Return the (X, Y) coordinate for the center point of the cell that contains the specified text.  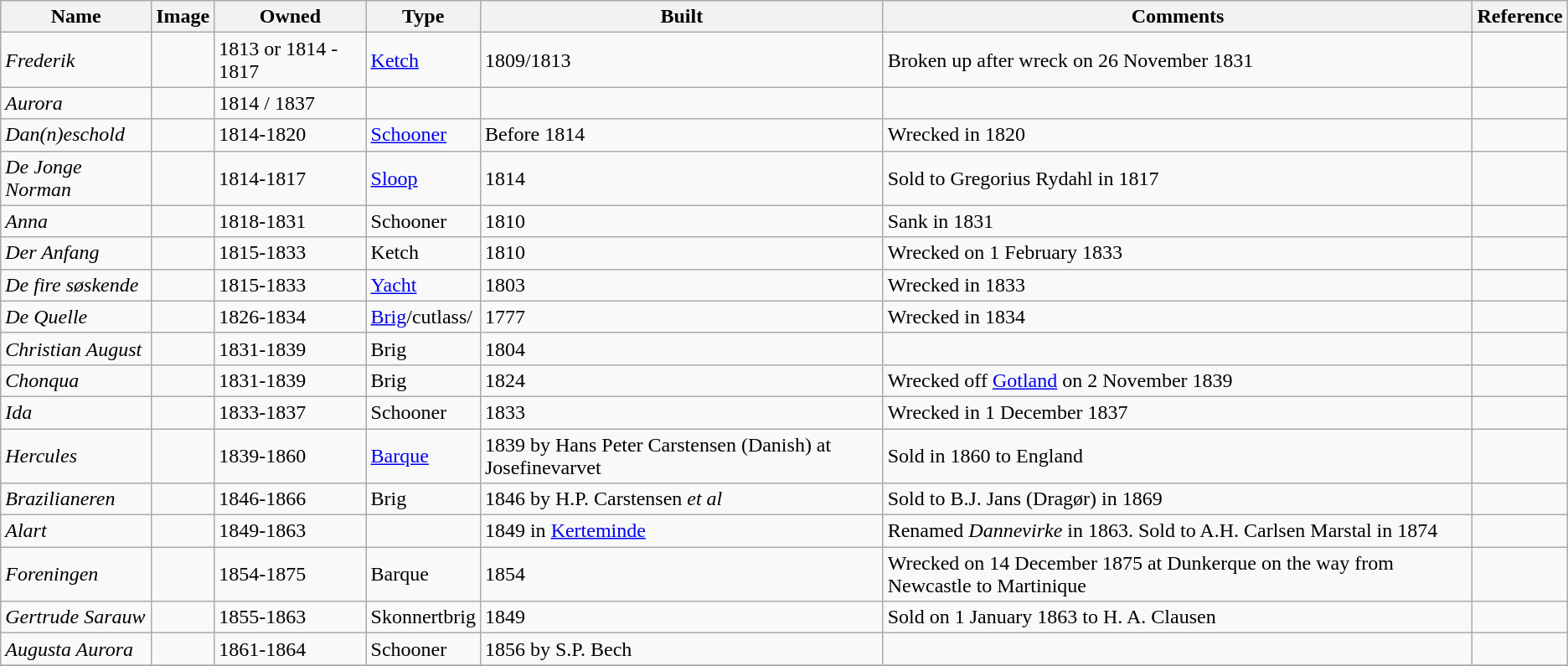
Sloop (423, 178)
Wrecked in 1 December 1837 (1178, 412)
Dan(n)eschold (76, 135)
1824 (682, 380)
Der Anfang (76, 253)
Christian August (76, 348)
Alart (76, 531)
Type (423, 17)
Brig/cutlass/ (423, 317)
1849 in Kerteminde (682, 531)
Frederik (76, 60)
1818-1831 (290, 221)
Wrecked in 1834 (1178, 317)
Broken up after wreck on 26 November 1831 (1178, 60)
1849 (682, 617)
Aurora (76, 103)
1777 (682, 317)
1814-1817 (290, 178)
Gertrude Sarauw (76, 617)
Wrecked on 1 February 1833 (1178, 253)
Comments (1178, 17)
Renamed Dannevirke in 1863. Sold to A.H. Carlsen Marstal in 1874 (1178, 531)
Hercules (76, 456)
Ida (76, 412)
1809/1813 (682, 60)
Wrecked on 14 December 1875 at Dunkerque on the way from Newcastle to Martinique (1178, 575)
Sank in 1831 (1178, 221)
Skonnertbrig (423, 617)
1839 by Hans Peter Carstensen (Danish) at Josefinevarvet (682, 456)
Name (76, 17)
Chonqua (76, 380)
1826-1834 (290, 317)
Wrecked in 1833 (1178, 285)
Before 1814 (682, 135)
Augusta Aurora (76, 649)
1814 (682, 178)
1855-1863 (290, 617)
De Quelle (76, 317)
1846 by H.P. Carstensen et al (682, 499)
Wrecked in 1820 (1178, 135)
Image (183, 17)
1814-1820 (290, 135)
1833 (682, 412)
1854 (682, 575)
1839-1860 (290, 456)
Sold in 1860 to England (1178, 456)
De fire søskende (76, 285)
Anna (76, 221)
De Jonge Norman (76, 178)
Built (682, 17)
Sold to B.J. Jans (Dragør) in 1869 (1178, 499)
1813 or 1814 - 1817 (290, 60)
Sold to Gregorius Rydahl in 1817 (1178, 178)
1849-1863 (290, 531)
1833-1837 (290, 412)
1814 / 1837 (290, 103)
1846-1866 (290, 499)
1804 (682, 348)
1861-1864 (290, 649)
1856 by S.P. Bech (682, 649)
Wrecked off Gotland on 2 November 1839 (1178, 380)
1854-1875 (290, 575)
Yacht (423, 285)
Brazilianeren (76, 499)
Foreningen (76, 575)
Reference (1519, 17)
1803 (682, 285)
Owned (290, 17)
Sold on 1 January 1863 to H. A. Clausen (1178, 617)
